Output the [X, Y] coordinate of the center of the cell containing the given text.  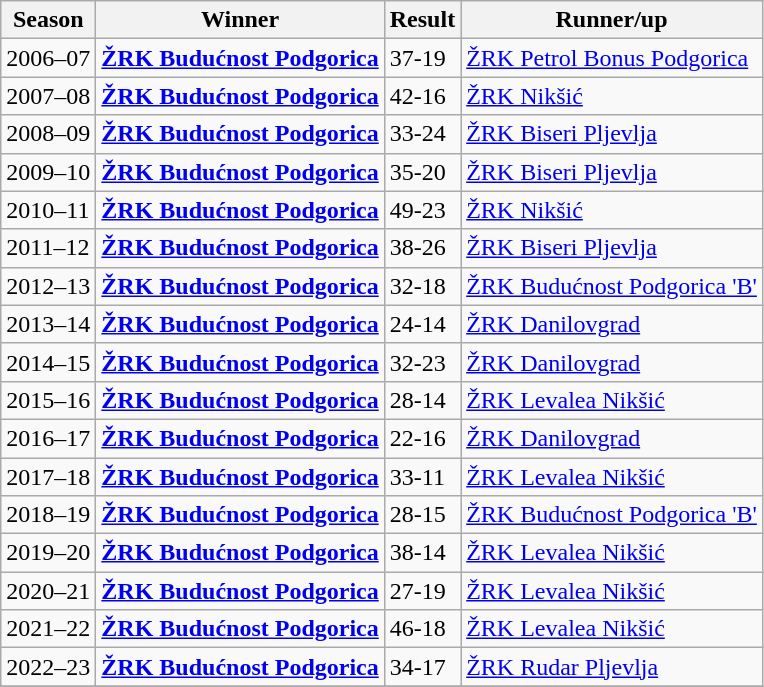
2019–20 [48, 553]
32-18 [422, 286]
33-24 [422, 134]
Runner/up [612, 20]
32-23 [422, 362]
2008–09 [48, 134]
46-18 [422, 629]
2010–11 [48, 210]
28-14 [422, 400]
35-20 [422, 172]
Result [422, 20]
42-16 [422, 96]
2006–07 [48, 58]
2018–19 [48, 515]
38-26 [422, 248]
2013–14 [48, 324]
2009–10 [48, 172]
22-16 [422, 438]
2021–22 [48, 629]
2012–13 [48, 286]
2015–16 [48, 400]
2020–21 [48, 591]
ŽRK Petrol Bonus Podgorica [612, 58]
38-14 [422, 553]
Season [48, 20]
ŽRK Rudar Pljevlja [612, 667]
24-14 [422, 324]
2014–15 [48, 362]
2022–23 [48, 667]
2017–18 [48, 477]
2016–17 [48, 438]
37-19 [422, 58]
49-23 [422, 210]
28-15 [422, 515]
2007–08 [48, 96]
Winner [240, 20]
27-19 [422, 591]
34-17 [422, 667]
2011–12 [48, 248]
33-11 [422, 477]
